Search for the cell housing the specified text and yield its (X, Y) center coordinate. 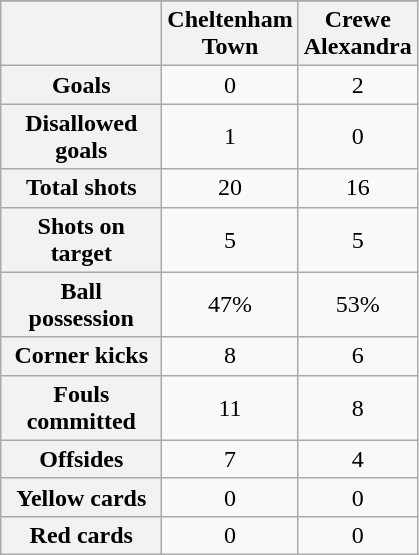
Yellow cards (82, 497)
53% (358, 304)
Cheltenham Town (230, 34)
Corner kicks (82, 356)
1 (230, 136)
Total shots (82, 188)
16 (358, 188)
47% (230, 304)
Ball possession (82, 304)
Offsides (82, 459)
Fouls committed (82, 408)
Disallowed goals (82, 136)
4 (358, 459)
Crewe Alexandra (358, 34)
20 (230, 188)
2 (358, 85)
Goals (82, 85)
7 (230, 459)
Shots on target (82, 240)
11 (230, 408)
6 (358, 356)
Red cards (82, 535)
